Capture the cell that displays the provided text and extract its [X, Y] central coordinate. 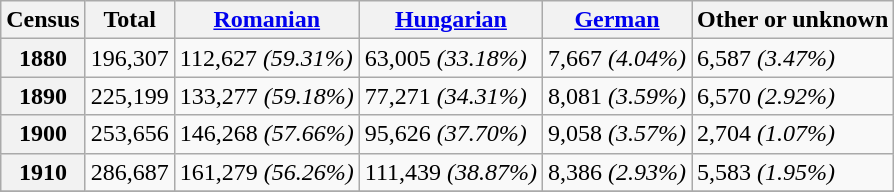
133,277 (59.18%) [266, 96]
9,058 (3.57%) [618, 134]
95,626 (37.70%) [450, 134]
286,687 [130, 172]
Census [43, 20]
63,005 (33.18%) [450, 58]
7,667 (4.04%) [618, 58]
225,199 [130, 96]
77,271 (34.31%) [450, 96]
German [618, 20]
Total [130, 20]
146,268 (57.66%) [266, 134]
1910 [43, 172]
253,656 [130, 134]
6,587 (3.47%) [793, 58]
8,081 (3.59%) [618, 96]
5,583 (1.95%) [793, 172]
6,570 (2.92%) [793, 96]
Other or unknown [793, 20]
8,386 (2.93%) [618, 172]
1890 [43, 96]
112,627 (59.31%) [266, 58]
111,439 (38.87%) [450, 172]
161,279 (56.26%) [266, 172]
196,307 [130, 58]
1880 [43, 58]
1900 [43, 134]
Romanian [266, 20]
Hungarian [450, 20]
2,704 (1.07%) [793, 134]
